Search for the cell housing the specified text and yield its (x, y) center coordinate. 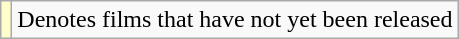
Denotes films that have not yet been released (235, 20)
